Scan for the cell matching the given text and deliver its [X, Y] coordinate at center. 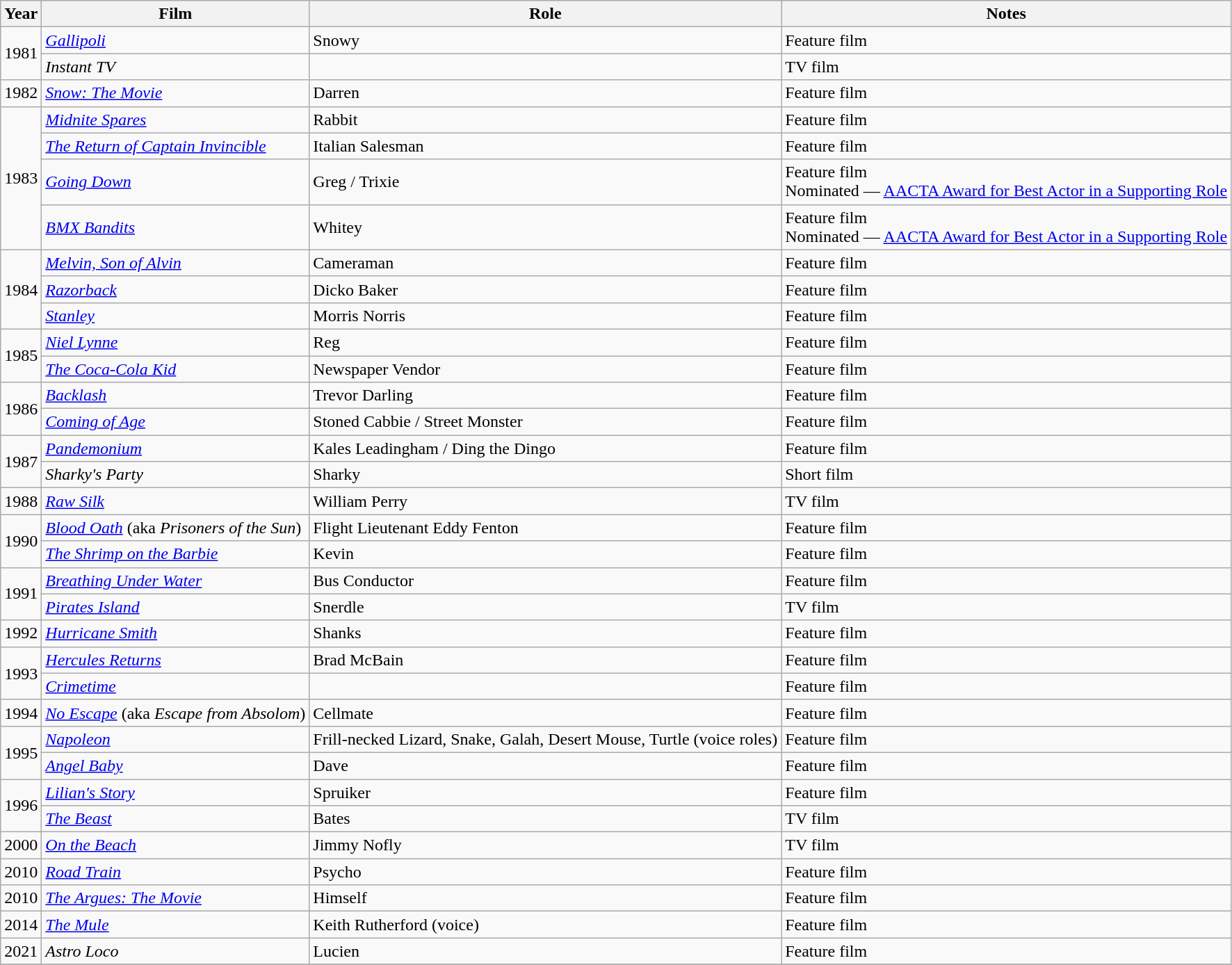
1986 [21, 409]
2021 [21, 951]
Frill-necked Lizard, Snake, Galah, Desert Mouse, Turtle (voice roles) [545, 739]
Niel Lynne [175, 342]
Pirates Island [175, 607]
Breathing Under Water [175, 581]
Notes [1007, 14]
Psycho [545, 872]
Raw Silk [175, 501]
Film [175, 14]
Road Train [175, 872]
Flight Lieutenant Eddy Fenton [545, 528]
The Shrimp on the Barbie [175, 554]
Instant TV [175, 67]
Crimetime [175, 686]
Shanks [545, 633]
1987 [21, 462]
2000 [21, 845]
1985 [21, 355]
The Mule [175, 925]
Kales Leadingham / Ding the Dingo [545, 448]
Kevin [545, 554]
Blood Oath (aka Prisoners of the Sun) [175, 528]
Midnite Spares [175, 120]
Hurricane Smith [175, 633]
Astro Loco [175, 951]
Gallipoli [175, 40]
Sharky [545, 475]
2014 [21, 925]
Angel Baby [175, 765]
Stanley [175, 316]
1981 [21, 54]
Short film [1007, 475]
Whitey [545, 227]
1995 [21, 752]
Dicko Baker [545, 289]
Bates [545, 819]
Year [21, 14]
Trevor Darling [545, 396]
Newspaper Vendor [545, 369]
Bus Conductor [545, 581]
Pandemonium [175, 448]
1994 [21, 713]
Himself [545, 898]
Napoleon [175, 739]
Jimmy Nofly [545, 845]
Snow: The Movie [175, 93]
BMX Bandits [175, 227]
No Escape (aka Escape from Absolom) [175, 713]
1992 [21, 633]
Darren [545, 93]
Lucien [545, 951]
Lilian's Story [175, 792]
Hercules Returns [175, 660]
The Beast [175, 819]
Role [545, 14]
Dave [545, 765]
The Coca-Cola Kid [175, 369]
Morris Norris [545, 316]
William Perry [545, 501]
Backlash [175, 396]
Sharky's Party [175, 475]
1982 [21, 93]
Coming of Age [175, 422]
Reg [545, 342]
1993 [21, 673]
Cellmate [545, 713]
1990 [21, 541]
1991 [21, 594]
Italian Salesman [545, 146]
Snowy [545, 40]
1983 [21, 178]
On the Beach [175, 845]
Cameraman [545, 263]
1996 [21, 805]
Keith Rutherford (voice) [545, 925]
Spruiker [545, 792]
Razorback [175, 289]
Stoned Cabbie / Street Monster [545, 422]
The Return of Captain Invincible [175, 146]
Brad McBain [545, 660]
Snerdle [545, 607]
Melvin, Son of Alvin [175, 263]
The Argues: The Movie [175, 898]
Rabbit [545, 120]
Greg / Trixie [545, 182]
1988 [21, 501]
Going Down [175, 182]
1984 [21, 289]
